Find where the given text appears and provide that cell's center as (X, Y) coordinate. 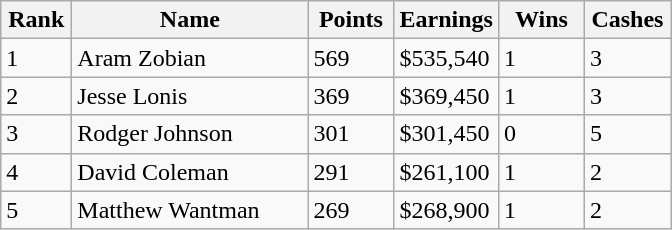
David Coleman (190, 172)
Aram Zobian (190, 58)
Points (351, 20)
291 (351, 172)
369 (351, 96)
Cashes (627, 20)
Rodger Johnson (190, 134)
$261,100 (446, 172)
0 (541, 134)
269 (351, 210)
Wins (541, 20)
$535,540 (446, 58)
$301,450 (446, 134)
Earnings (446, 20)
$268,900 (446, 210)
$369,450 (446, 96)
Name (190, 20)
4 (36, 172)
569 (351, 58)
Matthew Wantman (190, 210)
Rank (36, 20)
301 (351, 134)
Jesse Lonis (190, 96)
